Capture the cell that displays the provided text and extract its (X, Y) central coordinate. 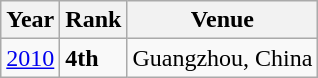
Guangzhou, China (222, 58)
4th (94, 58)
2010 (30, 58)
Venue (222, 20)
Year (30, 20)
Rank (94, 20)
